Return the (X, Y) coordinate for the center point of the cell that contains the specified text.  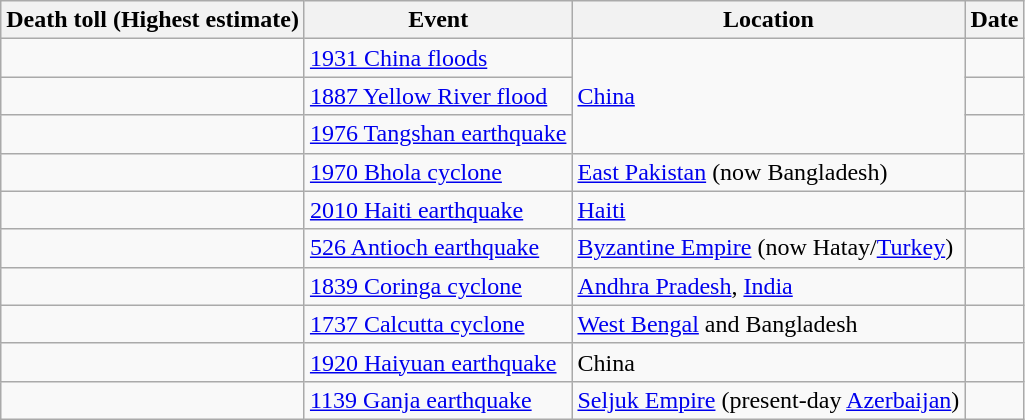
1737 Calcutta cyclone (438, 324)
1887 Yellow River flood (438, 96)
Andhra Pradesh, India (768, 286)
Death toll (Highest estimate) (153, 20)
526 Antioch earthquake (438, 248)
1139 Ganja earthquake (438, 400)
1970 Bhola cyclone (438, 172)
1931 China floods (438, 58)
East Pakistan (now Bangladesh) (768, 172)
Seljuk Empire (present-day Azerbaijan) (768, 400)
Location (768, 20)
1976 Tangshan earthquake (438, 134)
Byzantine Empire (now Hatay/Turkey) (768, 248)
1920 Haiyuan earthquake (438, 362)
2010 Haiti earthquake (438, 210)
1839 Coringa cyclone (438, 286)
Event (438, 20)
Haiti (768, 210)
West Bengal and Bangladesh (768, 324)
Date (994, 20)
